For the text-containing cell, return its midpoint in (x, y) coordinate format. 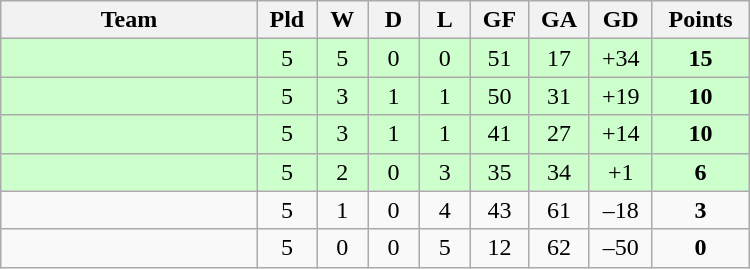
Pld (287, 20)
Team (129, 20)
D (394, 20)
GF (499, 20)
27 (560, 134)
17 (560, 58)
62 (560, 248)
31 (560, 96)
61 (560, 210)
L (444, 20)
50 (499, 96)
+14 (620, 134)
2 (342, 172)
+34 (620, 58)
4 (444, 210)
–50 (620, 248)
+1 (620, 172)
35 (499, 172)
41 (499, 134)
15 (700, 58)
GA (560, 20)
6 (700, 172)
51 (499, 58)
Points (700, 20)
+19 (620, 96)
W (342, 20)
12 (499, 248)
GD (620, 20)
–18 (620, 210)
43 (499, 210)
34 (560, 172)
